Locate the cell with the specified text and output its (X, Y) center coordinate. 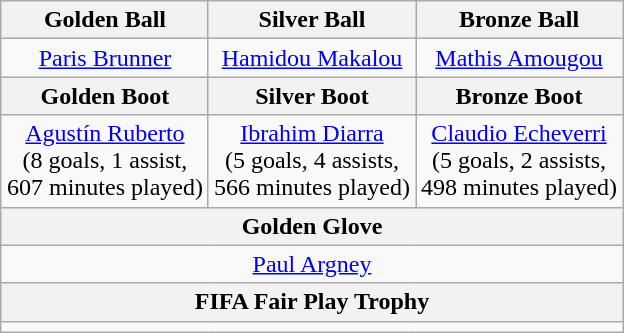
Paul Argney (312, 264)
Bronze Boot (520, 96)
Silver Boot (312, 96)
Mathis Amougou (520, 58)
Golden Ball (104, 20)
Claudio Echeverri(5 goals, 2 assists,498 minutes played) (520, 161)
Hamidou Makalou (312, 58)
Golden Glove (312, 226)
Golden Boot (104, 96)
Paris Brunner (104, 58)
FIFA Fair Play Trophy (312, 302)
Ibrahim Diarra(5 goals, 4 assists,566 minutes played) (312, 161)
Silver Ball (312, 20)
Agustín Ruberto(8 goals, 1 assist,607 minutes played) (104, 161)
Bronze Ball (520, 20)
